Detect which cell encompasses the target text, then output its [X, Y] center coordinate. 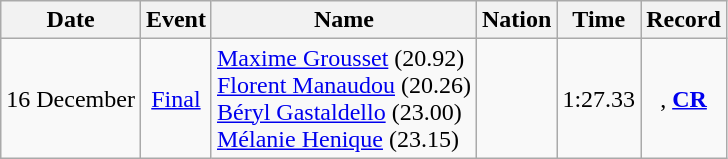
Time [599, 20]
Date [71, 20]
Event [176, 20]
1:27.33 [599, 98]
Maxime Grousset (20.92)Florent Manaudou (20.26)Béryl Gastaldello (23.00)Mélanie Henique (23.15) [344, 98]
Final [176, 98]
Record [684, 20]
, CR [684, 98]
16 December [71, 98]
Nation [517, 20]
Name [344, 20]
